Return the [X, Y] coordinate for the center point of the cell that contains the specified text.  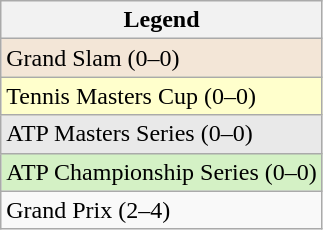
Grand Prix (2–4) [162, 210]
Legend [162, 20]
Grand Slam (0–0) [162, 58]
Tennis Masters Cup (0–0) [162, 96]
ATP Masters Series (0–0) [162, 134]
ATP Championship Series (0–0) [162, 172]
